Output the [X, Y] coordinate of the center of the cell containing the given text.  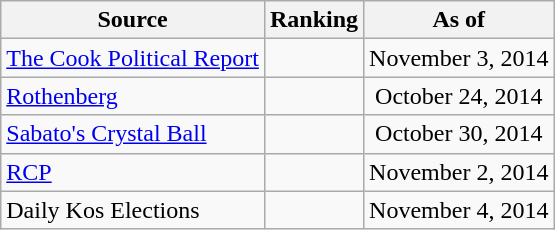
November 2, 2014 [459, 172]
RCP [133, 172]
November 4, 2014 [459, 210]
October 24, 2014 [459, 96]
Daily Kos Elections [133, 210]
Rothenberg [133, 96]
Source [133, 20]
As of [459, 20]
October 30, 2014 [459, 134]
November 3, 2014 [459, 58]
Sabato's Crystal Ball [133, 134]
The Cook Political Report [133, 58]
Ranking [314, 20]
